Determine the [X, Y] coordinate at the center of the cell enclosing the given text.  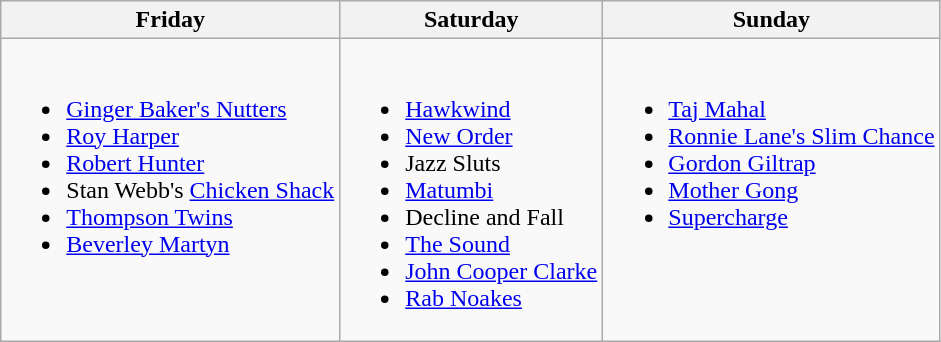
Friday [170, 20]
Sunday [772, 20]
Saturday [472, 20]
Taj MahalRonnie Lane's Slim ChanceGordon GiltrapMother GongSupercharge [772, 190]
HawkwindNew OrderJazz SlutsMatumbiDecline and FallThe SoundJohn Cooper ClarkeRab Noakes [472, 190]
Ginger Baker's NuttersRoy HarperRobert HunterStan Webb's Chicken ShackThompson TwinsBeverley Martyn [170, 190]
